Return the [X, Y] coordinate for the center point of the cell that contains the specified text.  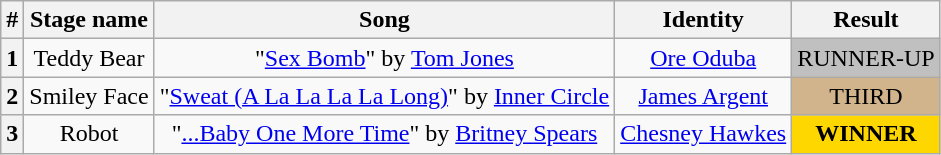
Smiley Face [89, 96]
"Sex Bomb" by Tom Jones [384, 58]
1 [12, 58]
"...Baby One More Time" by Britney Spears [384, 134]
Teddy Bear [89, 58]
"Sweat (A La La La La Long)" by Inner Circle [384, 96]
2 [12, 96]
THIRD [866, 96]
3 [12, 134]
Robot [89, 134]
James Argent [704, 96]
Stage name [89, 20]
RUNNER-UP [866, 58]
Identity [704, 20]
Ore Oduba [704, 58]
# [12, 20]
WINNER [866, 134]
Chesney Hawkes [704, 134]
Song [384, 20]
Result [866, 20]
